Return the [X, Y] coordinate for the center point of the cell that contains the specified text.  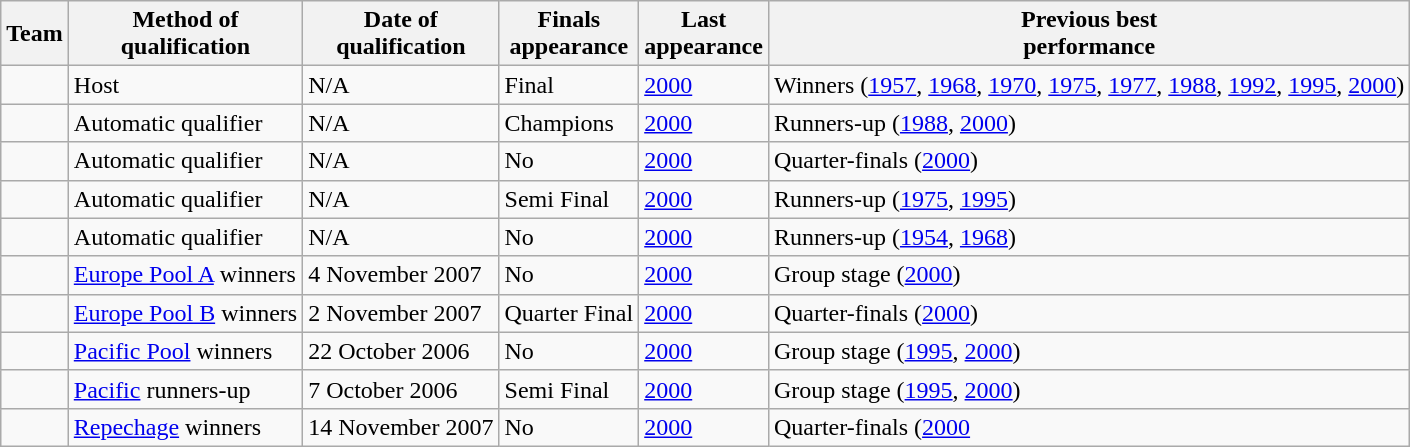
2 November 2007 [401, 313]
14 November 2007 [401, 427]
Pacific runners-up [185, 389]
Finalsappearance [569, 34]
Lastappearance [704, 34]
Runners-up (1975, 1995) [1088, 199]
Runners-up (1954, 1968) [1088, 237]
Previous bestperformance [1088, 34]
Date ofqualification [401, 34]
4 November 2007 [401, 275]
Champions [569, 123]
Europe Pool B winners [185, 313]
Europe Pool A winners [185, 275]
Group stage (2000) [1088, 275]
Host [185, 85]
Method ofqualification [185, 34]
Winners (1957, 1968, 1970, 1975, 1977, 1988, 1992, 1995, 2000) [1088, 85]
Final [569, 85]
Repechage winners [185, 427]
7 October 2006 [401, 389]
22 October 2006 [401, 351]
Team [35, 34]
Runners-up (1988, 2000) [1088, 123]
Pacific Pool winners [185, 351]
Quarter-finals (2000 [1088, 427]
Quarter Final [569, 313]
